Return (x, y) of the center of cell containing provided text 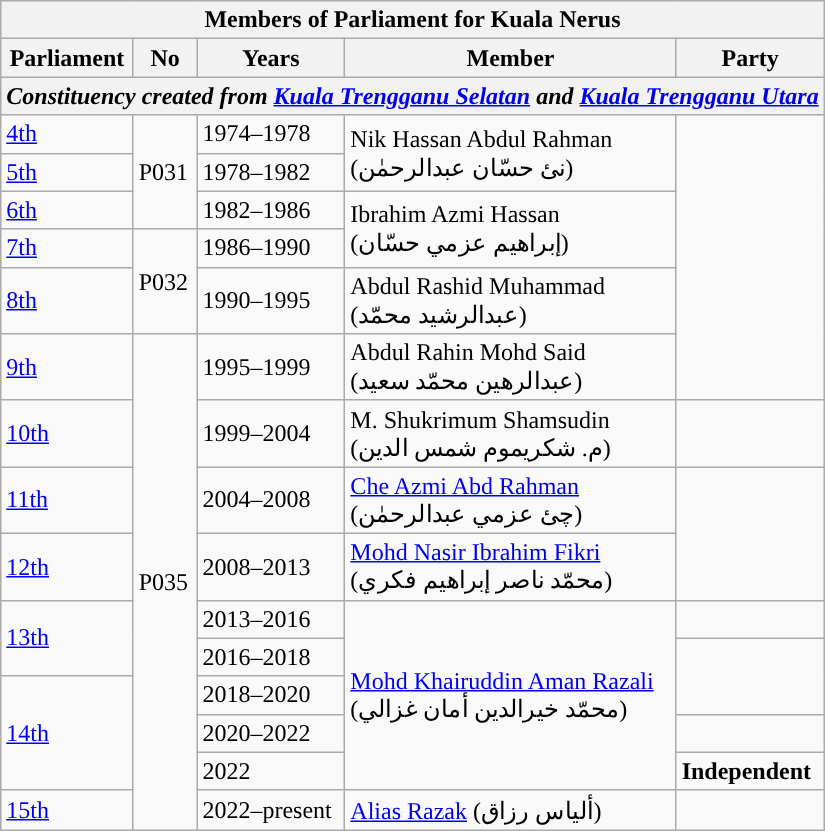
13th (67, 638)
Abdul Rashid Muhammad (عبدالرشيد محمّد) (510, 300)
1974–1978 (271, 134)
6th (67, 210)
Alias Razak (ألياس رزاق) (510, 810)
Members of Parliament for Kuala Nerus (412, 20)
Independent (750, 771)
Party (750, 58)
P035 (165, 582)
14th (67, 733)
1982–1986 (271, 210)
4th (67, 134)
Years (271, 58)
2022–present (271, 810)
2013–2016 (271, 619)
Constituency created from Kuala Trengganu Selatan and Kuala Trengganu Utara (412, 96)
1990–1995 (271, 300)
1986–1990 (271, 248)
Che Azmi Abd Rahman(چئ عزمي عبدالرحمٰن) (510, 500)
2004–2008 (271, 500)
P031 (165, 172)
Mohd Khairuddin Aman Razali (محمّد خيرالدين أمان غزالي) (510, 695)
7th (67, 248)
2008–2013 (271, 566)
Ibrahim Azmi Hassan (إبراهيم عزمي حسّان) (510, 229)
1978–1982 (271, 172)
11th (67, 500)
12th (67, 566)
1999–2004 (271, 434)
1995–1999 (271, 368)
Nik Hassan Abdul Rahman (نئ حسّان عبدالرحمٰن) (510, 153)
Member (510, 58)
Mohd Nasir Ibrahim Fikri (محمّد ناصر إبراهيم فکري) (510, 566)
9th (67, 368)
2020–2022 (271, 733)
No (165, 58)
10th (67, 434)
8th (67, 300)
2022 (271, 771)
M. Shukrimum Shamsudin (م. شكريموم شمس الدين) (510, 434)
15th (67, 810)
Abdul Rahin Mohd Said (عبدالرهين محمّد سعيد) (510, 368)
P032 (165, 282)
Parliament (67, 58)
2018–2020 (271, 695)
2016–2018 (271, 657)
5th (67, 172)
